Scan for the cell matching the given text and deliver its [x, y] coordinate at center. 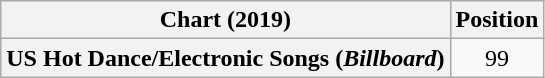
US Hot Dance/Electronic Songs (Billboard) [226, 58]
99 [497, 58]
Position [497, 20]
Chart (2019) [226, 20]
